Extract the [x, y] coordinate from the center of the cell holding the provided text.  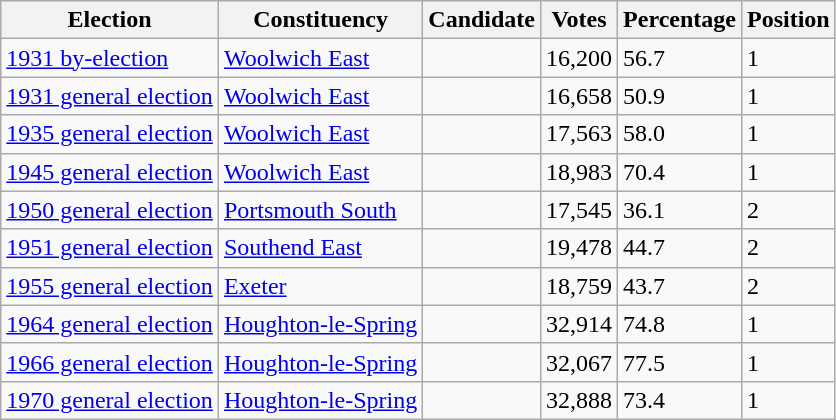
74.8 [680, 324]
18,759 [580, 286]
18,983 [580, 172]
1966 general election [110, 362]
1955 general election [110, 286]
Percentage [680, 20]
77.5 [680, 362]
32,067 [580, 362]
1970 general election [110, 400]
Election [110, 20]
1931 general election [110, 96]
1935 general election [110, 134]
19,478 [580, 248]
Candidate [482, 20]
Exeter [320, 286]
70.4 [680, 172]
1945 general election [110, 172]
17,545 [580, 210]
56.7 [680, 58]
1951 general election [110, 248]
73.4 [680, 400]
Votes [580, 20]
Southend East [320, 248]
16,200 [580, 58]
58.0 [680, 134]
Position [788, 20]
16,658 [580, 96]
17,563 [580, 134]
43.7 [680, 286]
36.1 [680, 210]
32,914 [580, 324]
1950 general election [110, 210]
44.7 [680, 248]
Constituency [320, 20]
1931 by-election [110, 58]
50.9 [680, 96]
1964 general election [110, 324]
32,888 [580, 400]
Portsmouth South [320, 210]
